For the text-containing cell, return its midpoint in [X, Y] coordinate format. 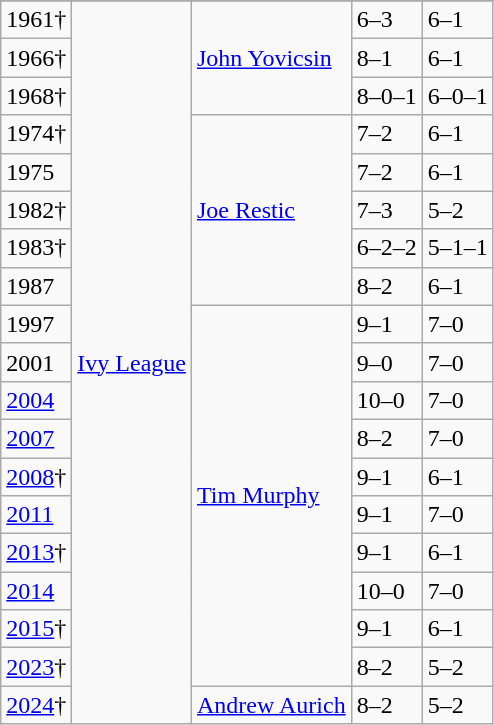
1968† [36, 96]
1975 [36, 172]
6–0–1 [458, 96]
5–1–1 [458, 248]
2004 [36, 400]
1974† [36, 134]
2007 [36, 438]
1966† [36, 58]
2014 [36, 591]
7–3 [386, 210]
2013† [36, 553]
Ivy League [132, 362]
Joe Restic [271, 210]
6–2–2 [386, 248]
2023† [36, 667]
8–1 [386, 58]
6–3 [386, 20]
2008† [36, 477]
2015† [36, 629]
John Yovicsin [271, 58]
2011 [36, 515]
1983† [36, 248]
9–0 [386, 362]
2024† [36, 705]
1961† [36, 20]
1987 [36, 286]
Andrew Aurich [271, 705]
2001 [36, 362]
1982† [36, 210]
1997 [36, 324]
Tim Murphy [271, 496]
8–0–1 [386, 96]
